Capture the cell that displays the provided text and extract its [x, y] central coordinate. 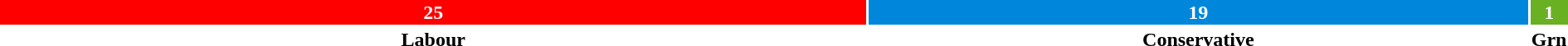
1 [1549, 12]
19 [1198, 12]
25 [433, 12]
